Pinpoint the cell where the given text exists, returning its [x, y] midpoint coordinate. 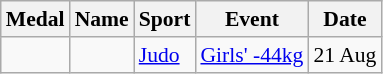
Event [252, 19]
Judo [165, 55]
Medal [36, 19]
21 Aug [344, 55]
Sport [165, 19]
Girls' -44kg [252, 55]
Name [102, 19]
Date [344, 19]
